Pinpoint the cell where the given text exists, returning its [x, y] midpoint coordinate. 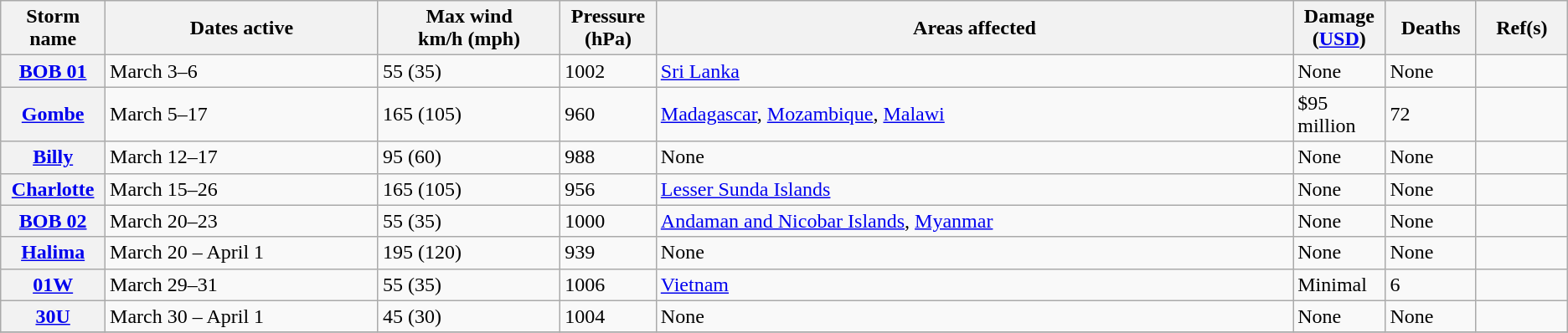
988 [608, 157]
Dates active [242, 28]
March 30 – April 1 [242, 316]
BOB 01 [54, 71]
956 [608, 189]
Charlotte [54, 189]
1004 [608, 316]
Gombe [54, 114]
March 12–17 [242, 157]
Storm name [54, 28]
March 3–6 [242, 71]
BOB 02 [54, 221]
939 [608, 253]
March 29–31 [242, 284]
01W [54, 284]
March 5–17 [242, 114]
March 20 – April 1 [242, 253]
45 (30) [469, 316]
Ref(s) [1521, 28]
Pressure(hPa) [608, 28]
Damage(USD) [1339, 28]
195 (120) [469, 253]
Vietnam [974, 284]
Max windkm/h (mph) [469, 28]
Areas affected [974, 28]
1002 [608, 71]
March 20–23 [242, 221]
960 [608, 114]
6 [1431, 284]
Billy [54, 157]
Lesser Sunda Islands [974, 189]
March 15–26 [242, 189]
1006 [608, 284]
95 (60) [469, 157]
Andaman and Nicobar Islands, Myanmar [974, 221]
72 [1431, 114]
Minimal [1339, 284]
$95 million [1339, 114]
1000 [608, 221]
Deaths [1431, 28]
Sri Lanka [974, 71]
30U [54, 316]
Madagascar, Mozambique, Malawi [974, 114]
Halima [54, 253]
